Capture the cell that displays the provided text and extract its [x, y] central coordinate. 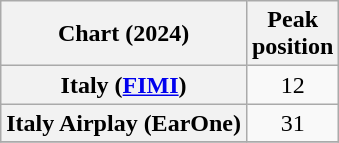
Chart (2024) [124, 34]
Peakposition [292, 34]
31 [292, 123]
Italy (FIMI) [124, 85]
12 [292, 85]
Italy Airplay (EarOne) [124, 123]
